Scan for the cell matching the given text and deliver its [X, Y] coordinate at center. 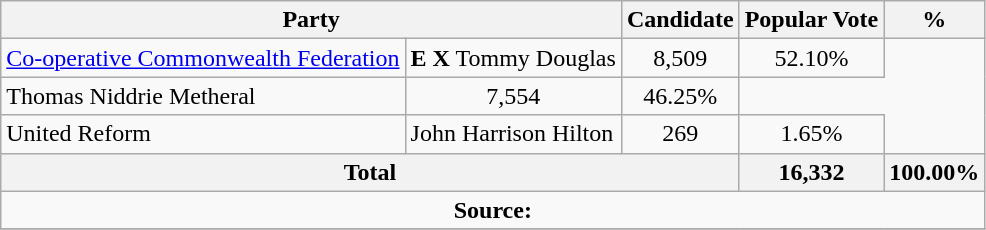
Co-operative Commonwealth Federation [203, 58]
1.65% [812, 134]
46.25% [680, 96]
% [934, 20]
Candidate [680, 20]
John Harrison Hilton [513, 134]
269 [680, 134]
Popular Vote [812, 20]
7,554 [513, 96]
Party [312, 20]
52.10% [812, 58]
Source: [493, 210]
8,509 [680, 58]
United Reform [203, 134]
16,332 [812, 172]
Total [370, 172]
E X Tommy Douglas [513, 58]
Thomas Niddrie Metheral [203, 96]
100.00% [934, 172]
